Output the (X, Y) coordinate of the center of the cell containing the given text.  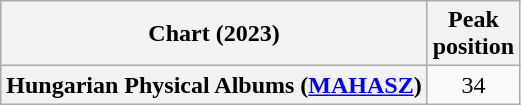
Hungarian Physical Albums (MAHASZ) (214, 85)
34 (473, 85)
Peakposition (473, 34)
Chart (2023) (214, 34)
